Return [x, y] of the center of cell containing provided text 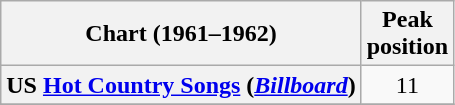
Peak position [407, 34]
US Hot Country Songs (Billboard) [181, 85]
Chart (1961–1962) [181, 34]
11 [407, 85]
